Scan for the cell matching the given text and deliver its (X, Y) coordinate at center. 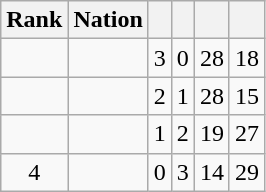
19 (212, 134)
27 (246, 134)
Rank (34, 20)
14 (212, 172)
15 (246, 96)
18 (246, 58)
Nation (108, 20)
29 (246, 172)
4 (34, 172)
